From the cell containing the given text, extract its center point as (x, y) coordinate. 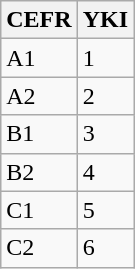
CEFR (39, 20)
YKI (105, 20)
1 (105, 58)
A1 (39, 58)
6 (105, 248)
5 (105, 210)
B1 (39, 134)
2 (105, 96)
4 (105, 172)
C2 (39, 248)
3 (105, 134)
B2 (39, 172)
C1 (39, 210)
A2 (39, 96)
